Return the [x, y] coordinate for the center point of the cell that contains the specified text.  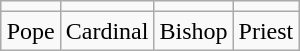
Pope [30, 31]
Bishop [194, 31]
Cardinal [107, 31]
Priest [266, 31]
